From the cell containing the given text, extract its center point as (x, y) coordinate. 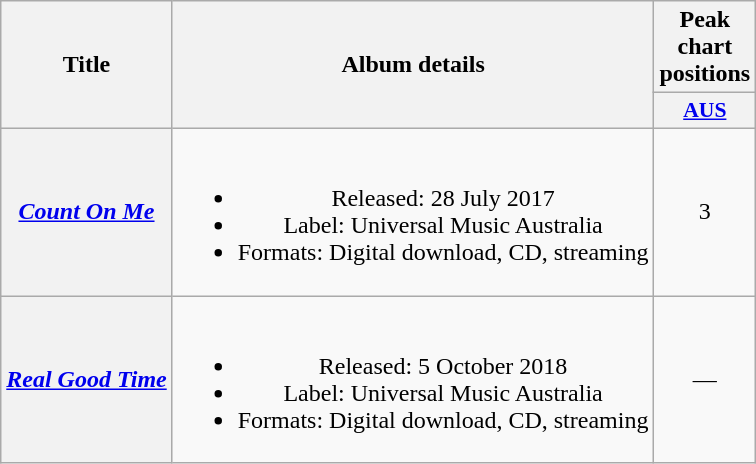
Peak chart positions (705, 47)
Album details (413, 65)
Title (86, 65)
Released: 5 October 2018Label: Universal Music AustraliaFormats: Digital download, CD, streaming (413, 380)
Released: 28 July 2017Label: Universal Music AustraliaFormats: Digital download, CD, streaming (413, 212)
3 (705, 212)
Real Good Time (86, 380)
AUS (705, 111)
— (705, 380)
Count On Me (86, 212)
